Search for the cell housing the specified text and yield its (x, y) center coordinate. 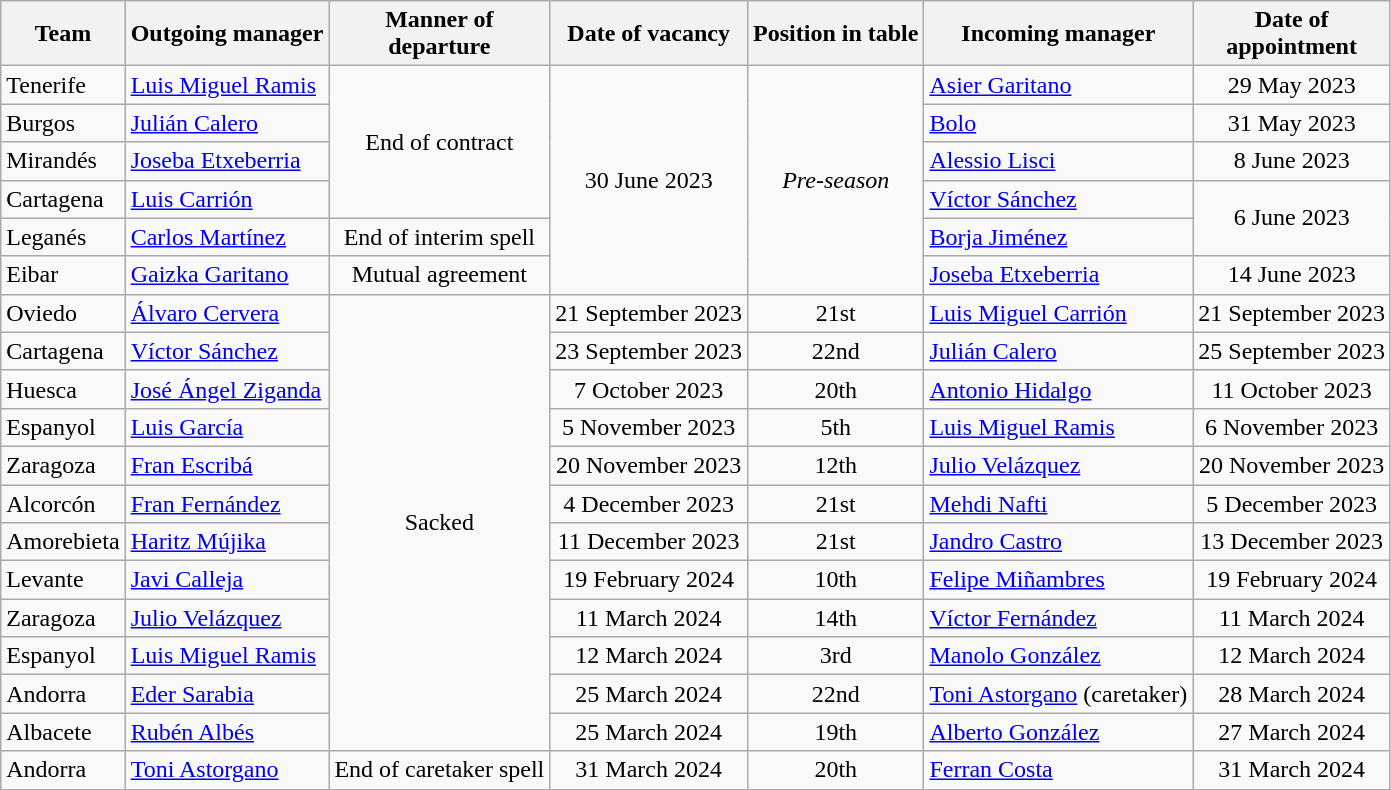
Huesca (63, 389)
27 March 2024 (1292, 732)
Ferran Costa (1058, 770)
6 June 2023 (1292, 218)
25 September 2023 (1292, 351)
Position in table (836, 34)
José Ángel Ziganda (227, 389)
7 October 2023 (649, 389)
12th (836, 465)
Borja Jiménez (1058, 237)
4 December 2023 (649, 503)
5 December 2023 (1292, 503)
19th (836, 732)
28 March 2024 (1292, 694)
Eder Sarabia (227, 694)
Team (63, 34)
Luis Carrión (227, 199)
Oviedo (63, 313)
Mirandés (63, 161)
Incoming manager (1058, 34)
Eibar (63, 275)
Alcorcón (63, 503)
13 December 2023 (1292, 542)
Alessio Lisci (1058, 161)
Luis Miguel Carrión (1058, 313)
11 December 2023 (649, 542)
Burgos (63, 123)
5th (836, 427)
Leganés (63, 237)
Tenerife (63, 85)
Álvaro Cervera (227, 313)
14th (836, 618)
10th (836, 580)
Carlos Martínez (227, 237)
Mehdi Nafti (1058, 503)
End of caretaker spell (440, 770)
Rubén Albés (227, 732)
Date of vacancy (649, 34)
Toni Astorgano (caretaker) (1058, 694)
31 May 2023 (1292, 123)
5 November 2023 (649, 427)
6 November 2023 (1292, 427)
Amorebieta (63, 542)
11 October 2023 (1292, 389)
Jandro Castro (1058, 542)
Felipe Miñambres (1058, 580)
Javi Calleja (227, 580)
Outgoing manager (227, 34)
29 May 2023 (1292, 85)
30 June 2023 (649, 180)
Toni Astorgano (227, 770)
Fran Escribá (227, 465)
23 September 2023 (649, 351)
Fran Fernández (227, 503)
Albacete (63, 732)
3rd (836, 656)
Mutual agreement (440, 275)
End of interim spell (440, 237)
Luis García (227, 427)
Sacked (440, 522)
Manner ofdeparture (440, 34)
Alberto González (1058, 732)
8 June 2023 (1292, 161)
Víctor Fernández (1058, 618)
Gaizka Garitano (227, 275)
14 June 2023 (1292, 275)
Antonio Hidalgo (1058, 389)
Asier Garitano (1058, 85)
Levante (63, 580)
Haritz Mújika (227, 542)
Manolo González (1058, 656)
Pre-season (836, 180)
End of contract (440, 142)
Date ofappointment (1292, 34)
Bolo (1058, 123)
